Pinpoint the cell where the given text exists, returning its [X, Y] midpoint coordinate. 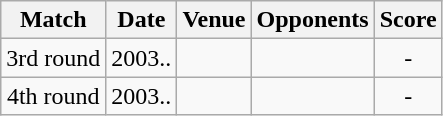
Score [408, 20]
Opponents [312, 20]
3rd round [54, 58]
Match [54, 20]
4th round [54, 96]
Venue [214, 20]
Date [142, 20]
